Provide the [x, y] coordinate of the cell's center where the given text is located.  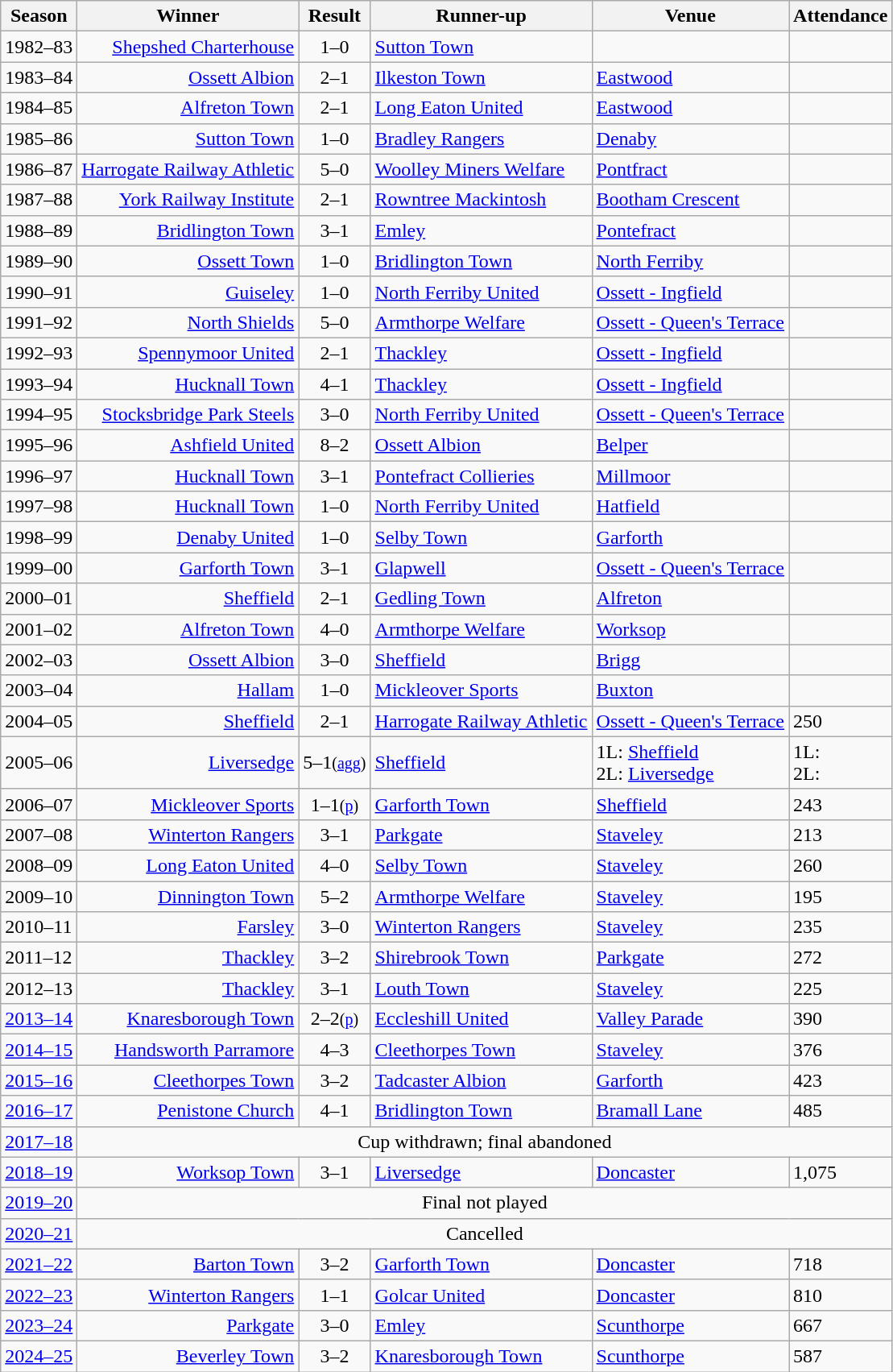
1999–00 [39, 568]
272 [841, 958]
810 [841, 1295]
2013–14 [39, 1019]
Hatfield [690, 507]
Eccleshill United [482, 1019]
Denaby [690, 139]
Result [335, 16]
1991–92 [39, 322]
Cancelled [485, 1233]
York Railway Institute [188, 200]
Shepshed Charterhouse [188, 47]
Ossett Town [188, 261]
667 [841, 1325]
Valley Parade [690, 1019]
260 [841, 865]
Brigg [690, 660]
1986–87 [39, 169]
2018–19 [39, 1172]
2019–20 [39, 1203]
1985–86 [39, 139]
2016–17 [39, 1111]
Beverley Town [188, 1356]
2021–22 [39, 1264]
Guiseley [188, 292]
Spennymoor United [188, 353]
Gedling Town [482, 599]
225 [841, 989]
2015–16 [39, 1080]
Pontefract [690, 230]
2011–12 [39, 958]
250 [841, 721]
North Shields [188, 322]
Pontfract [690, 169]
Dinnington Town [188, 897]
2012–13 [39, 989]
1995–96 [39, 446]
376 [841, 1050]
243 [841, 804]
Pontefract Collieries [482, 476]
Penistone Church [188, 1111]
Ashfield United [188, 446]
Stocksbridge Park Steels [188, 415]
Ilkeston Town [482, 77]
1L: 2L: [841, 762]
Attendance [841, 16]
1982–83 [39, 47]
1994–95 [39, 415]
Rowntree Mackintosh [482, 200]
Bootham Crescent [690, 200]
1–1 [335, 1295]
2001–02 [39, 629]
2008–09 [39, 865]
Bradley Rangers [482, 139]
2004–05 [39, 721]
2023–24 [39, 1325]
1983–84 [39, 77]
1–1(p) [335, 804]
Golcar United [482, 1295]
Woolley Miners Welfare [482, 169]
195 [841, 897]
8–2 [335, 446]
Bramall Lane [690, 1111]
2014–15 [39, 1050]
2003–04 [39, 690]
2017–18 [39, 1142]
2–2(p) [335, 1019]
390 [841, 1019]
5–1(agg) [335, 762]
Venue [690, 16]
Farsley [188, 927]
213 [841, 835]
2007–08 [39, 835]
1984–85 [39, 108]
1992–93 [39, 353]
5–2 [335, 897]
1988–89 [39, 230]
1996–97 [39, 476]
Tadcaster Albion [482, 1080]
Hallam [188, 690]
Glapwell [482, 568]
4–3 [335, 1050]
Handsworth Parramore [188, 1050]
1990–91 [39, 292]
1L: Sheffield2L: Liversedge [690, 762]
Belper [690, 446]
2000–01 [39, 599]
Season [39, 16]
Millmoor [690, 476]
Final not played [485, 1203]
1997–98 [39, 507]
1998–99 [39, 537]
Worksop [690, 629]
Worksop Town [188, 1172]
2010–11 [39, 927]
1993–94 [39, 384]
1,075 [841, 1172]
Cup withdrawn; final abandoned [485, 1142]
Denaby United [188, 537]
2005–06 [39, 762]
2022–23 [39, 1295]
2002–03 [39, 660]
Shirebrook Town [482, 958]
2024–25 [39, 1356]
1989–90 [39, 261]
2009–10 [39, 897]
1987–88 [39, 200]
2020–21 [39, 1233]
Runner-up [482, 16]
Alfreton [690, 599]
Winner [188, 16]
2006–07 [39, 804]
587 [841, 1356]
North Ferriby [690, 261]
485 [841, 1111]
Barton Town [188, 1264]
235 [841, 927]
718 [841, 1264]
423 [841, 1080]
Buxton [690, 690]
Louth Town [482, 989]
